Provide the [x, y] coordinate of the cell's center where the given text is located.  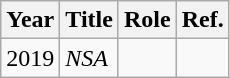
Ref. [202, 20]
Role [147, 20]
Year [30, 20]
Title [90, 20]
NSA [90, 58]
2019 [30, 58]
